Determine the (x, y) coordinate at the center of the cell enclosing the given text.  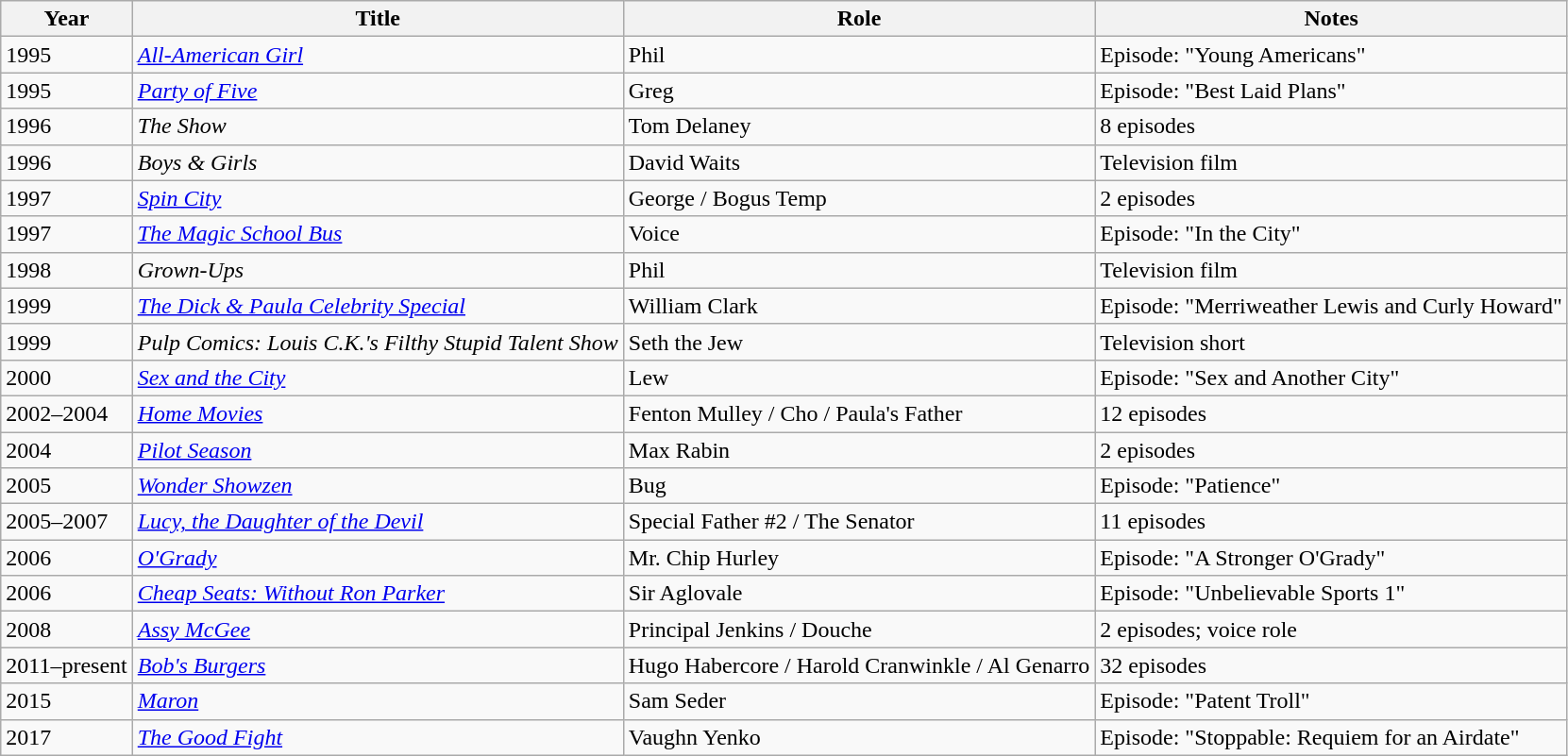
2000 (66, 378)
Episode: "Best Laid Plans" (1331, 91)
Cheap Seats: Without Ron Parker (378, 594)
Greg (859, 91)
2008 (66, 630)
11 episodes (1331, 522)
2004 (66, 450)
2002–2004 (66, 413)
Maron (378, 701)
Spin City (378, 198)
All-American Girl (378, 55)
2 episodes; voice role (1331, 630)
Vaughn Yenko (859, 737)
David Waits (859, 162)
Assy McGee (378, 630)
The Show (378, 126)
Sam Seder (859, 701)
Grown-Ups (378, 270)
Episode: "Stoppable: Requiem for an Airdate" (1331, 737)
Voice (859, 234)
2005 (66, 486)
Sir Aglovale (859, 594)
Max Rabin (859, 450)
O'Grady (378, 558)
The Good Fight (378, 737)
2017 (66, 737)
Fenton Mulley / Cho / Paula's Father (859, 413)
Role (859, 19)
Home Movies (378, 413)
Lucy, the Daughter of the Devil (378, 522)
Title (378, 19)
1998 (66, 270)
Seth the Jew (859, 342)
2011–present (66, 665)
Bug (859, 486)
Boys & Girls (378, 162)
Sex and the City (378, 378)
Hugo Habercore / Harold Cranwinkle / Al Genarro (859, 665)
Party of Five (378, 91)
Episode: "Sex and Another City" (1331, 378)
Episode: "Young Americans" (1331, 55)
Episode: "Merriweather Lewis and Curly Howard" (1331, 306)
Tom Delaney (859, 126)
Special Father #2 / The Senator (859, 522)
Episode: "Patience" (1331, 486)
George / Bogus Temp (859, 198)
Episode: "Unbelievable Sports 1" (1331, 594)
William Clark (859, 306)
The Dick & Paula Celebrity Special (378, 306)
Principal Jenkins / Douche (859, 630)
The Magic School Bus (378, 234)
Episode: "A Stronger O'Grady" (1331, 558)
Episode: "Patent Troll" (1331, 701)
Year (66, 19)
Television short (1331, 342)
Lew (859, 378)
12 episodes (1331, 413)
8 episodes (1331, 126)
Wonder Showzen (378, 486)
Pulp Comics: Louis C.K.'s Filthy Stupid Talent Show (378, 342)
Mr. Chip Hurley (859, 558)
2005–2007 (66, 522)
Episode: "In the City" (1331, 234)
Pilot Season (378, 450)
Bob's Burgers (378, 665)
2015 (66, 701)
Notes (1331, 19)
32 episodes (1331, 665)
